Extract the [X, Y] coordinate from the center of the cell holding the provided text.  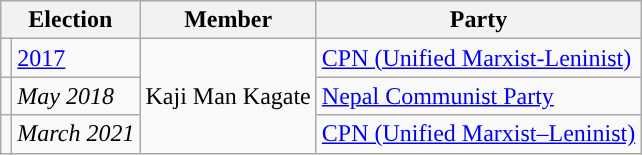
Party [478, 20]
March 2021 [76, 134]
May 2018 [76, 96]
Election [70, 20]
CPN (Unified Marxist-Leninist) [478, 58]
Nepal Communist Party [478, 96]
CPN (Unified Marxist–Leninist) [478, 134]
Member [228, 20]
Kaji Man Kagate [228, 96]
2017 [76, 58]
